For the text-containing cell, return its midpoint in [x, y] coordinate format. 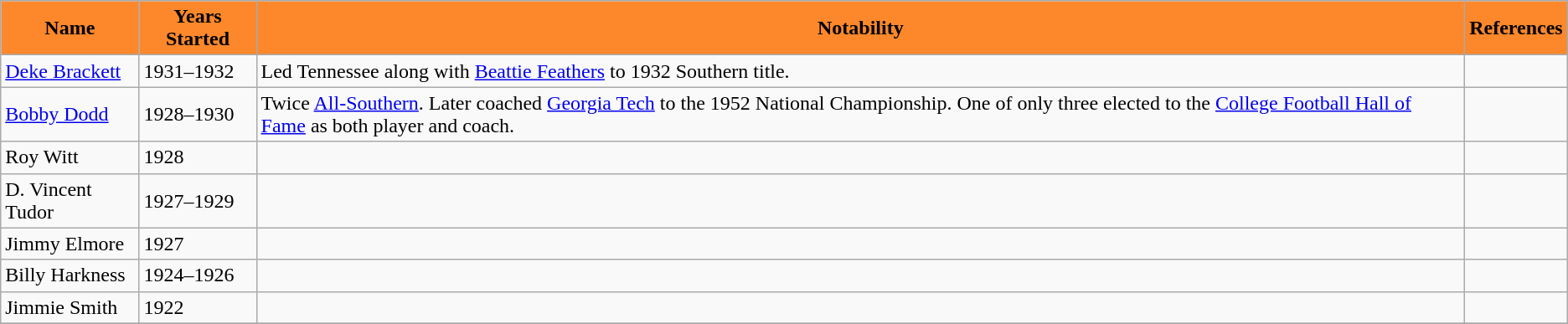
Name [70, 28]
Jimmy Elmore [70, 244]
1927 [198, 244]
Jimmie Smith [70, 307]
Roy Witt [70, 157]
Notability [861, 28]
1931–1932 [198, 71]
1928–1930 [198, 114]
1924–1926 [198, 275]
1928 [198, 157]
1927–1929 [198, 201]
Billy Harkness [70, 275]
1922 [198, 307]
Years Started [198, 28]
References [1516, 28]
Deke Brackett [70, 71]
D. Vincent Tudor [70, 201]
Bobby Dodd [70, 114]
Led Tennessee along with Beattie Feathers to 1932 Southern title. [861, 71]
